Provide the (X, Y) coordinate of the cell's center where the given text is located.  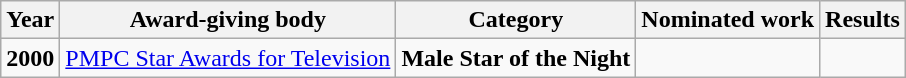
Male Star of the Night (516, 58)
2000 (30, 58)
Results (863, 20)
Award-giving body (228, 20)
Year (30, 20)
Nominated work (728, 20)
PMPC Star Awards for Television (228, 58)
Category (516, 20)
